Locate the cell with the specified text and output its (X, Y) center coordinate. 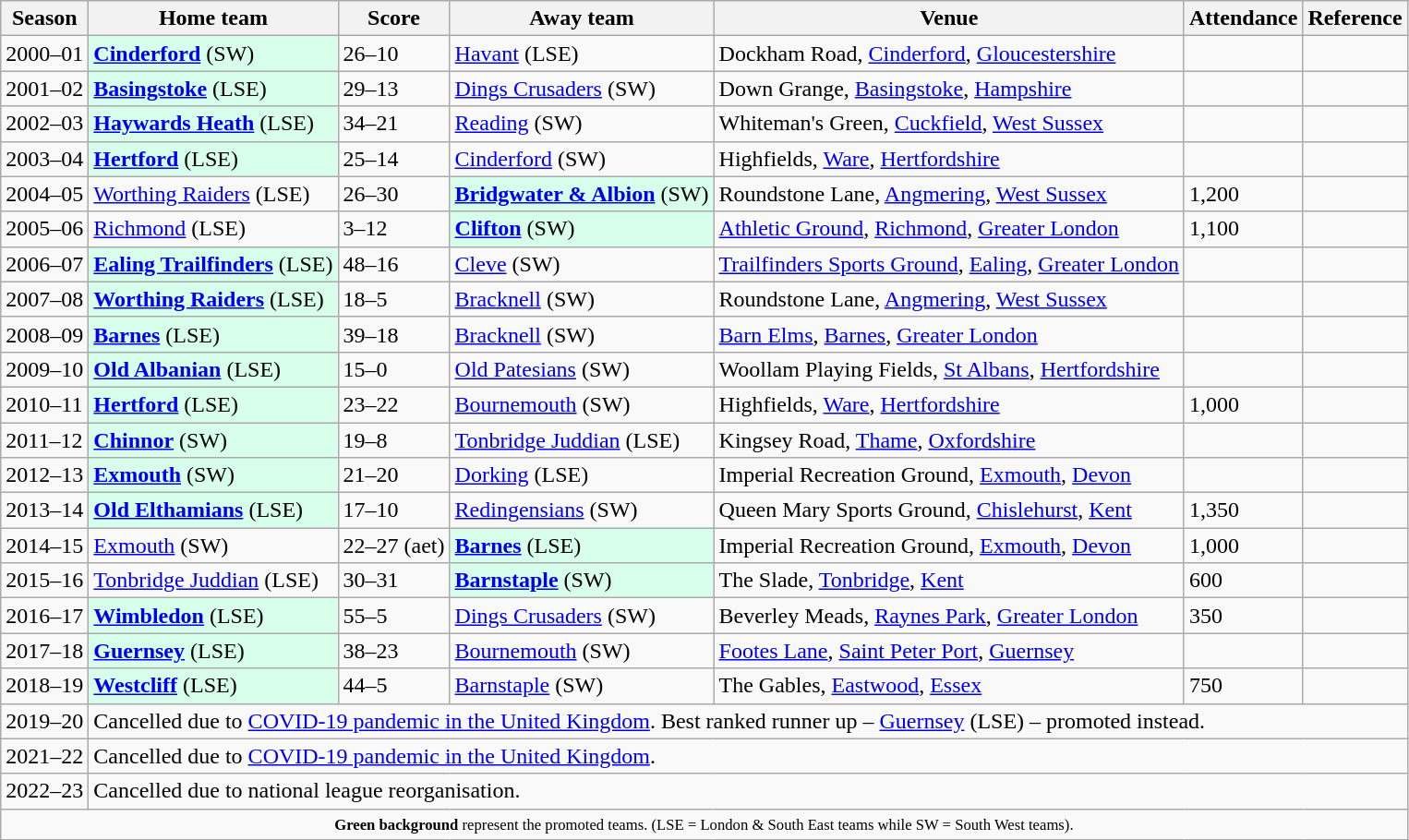
2006–07 (44, 264)
2012–13 (44, 475)
39–18 (393, 334)
Home team (213, 18)
Bridgwater & Albion (SW) (582, 194)
Cancelled due to COVID-19 pandemic in the United Kingdom. (748, 756)
17–10 (393, 510)
Score (393, 18)
2005–06 (44, 229)
Attendance (1243, 18)
Guernsey (LSE) (213, 651)
Footes Lane, Saint Peter Port, Guernsey (949, 651)
Basingstoke (LSE) (213, 89)
29–13 (393, 89)
Away team (582, 18)
Kingsey Road, Thame, Oxfordshire (949, 440)
1,200 (1243, 194)
2022–23 (44, 791)
23–22 (393, 404)
600 (1243, 581)
750 (1243, 686)
350 (1243, 616)
2004–05 (44, 194)
2018–19 (44, 686)
Richmond (LSE) (213, 229)
1,350 (1243, 510)
2001–02 (44, 89)
2019–20 (44, 721)
Green background represent the promoted teams. (LSE = London & South East teams while SW = South West teams). (704, 823)
Wimbledon (LSE) (213, 616)
2008–09 (44, 334)
2007–08 (44, 299)
Woollam Playing Fields, St Albans, Hertfordshire (949, 369)
The Gables, Eastwood, Essex (949, 686)
Clifton (SW) (582, 229)
1,100 (1243, 229)
Beverley Meads, Raynes Park, Greater London (949, 616)
2009–10 (44, 369)
Reading (SW) (582, 124)
2021–22 (44, 756)
38–23 (393, 651)
2002–03 (44, 124)
48–16 (393, 264)
25–14 (393, 159)
55–5 (393, 616)
2015–16 (44, 581)
Cancelled due to national league reorganisation. (748, 791)
Reference (1355, 18)
2000–01 (44, 54)
2011–12 (44, 440)
34–21 (393, 124)
26–10 (393, 54)
Cancelled due to COVID-19 pandemic in the United Kingdom. Best ranked runner up – Guernsey (LSE) – promoted instead. (748, 721)
Chinnor (SW) (213, 440)
Dorking (LSE) (582, 475)
22–27 (aet) (393, 546)
2014–15 (44, 546)
30–31 (393, 581)
18–5 (393, 299)
Season (44, 18)
2010–11 (44, 404)
Old Patesians (SW) (582, 369)
2013–14 (44, 510)
2017–18 (44, 651)
Redingensians (SW) (582, 510)
15–0 (393, 369)
Down Grange, Basingstoke, Hampshire (949, 89)
Haywards Heath (LSE) (213, 124)
Ealing Trailfinders (LSE) (213, 264)
Cleve (SW) (582, 264)
Queen Mary Sports Ground, Chislehurst, Kent (949, 510)
Athletic Ground, Richmond, Greater London (949, 229)
26–30 (393, 194)
Havant (LSE) (582, 54)
Venue (949, 18)
3–12 (393, 229)
Dockham Road, Cinderford, Gloucestershire (949, 54)
21–20 (393, 475)
Whiteman's Green, Cuckfield, West Sussex (949, 124)
2003–04 (44, 159)
Barn Elms, Barnes, Greater London (949, 334)
2016–17 (44, 616)
The Slade, Tonbridge, Kent (949, 581)
Westcliff (LSE) (213, 686)
Old Elthamians (LSE) (213, 510)
Trailfinders Sports Ground, Ealing, Greater London (949, 264)
Old Albanian (LSE) (213, 369)
19–8 (393, 440)
44–5 (393, 686)
